Determine the [x, y] coordinate at the center of the cell enclosing the given text.  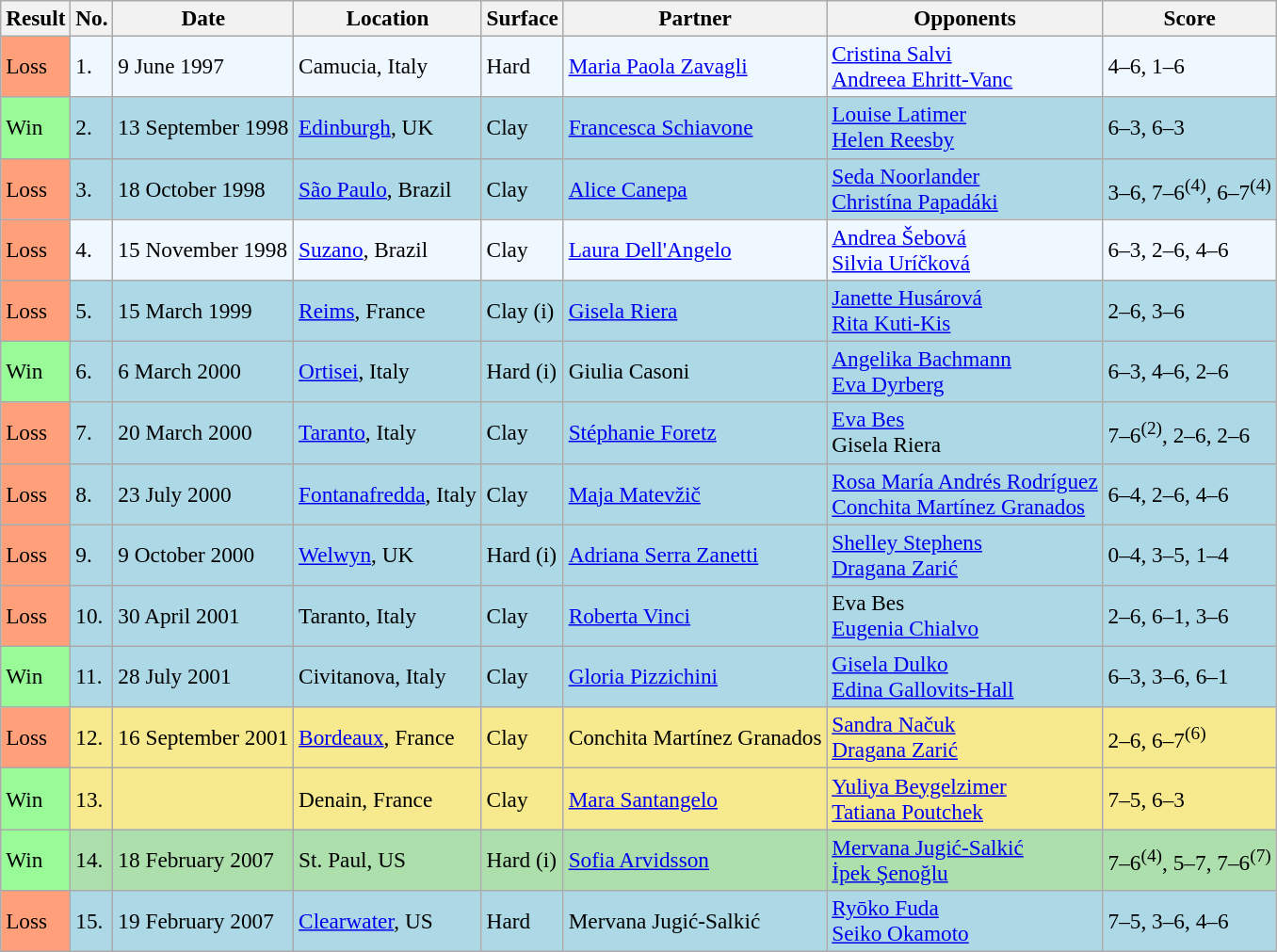
Location [388, 18]
10. [92, 616]
7–5, 3–6, 4–6 [1189, 921]
2–6, 6–1, 3–6 [1189, 616]
3–6, 7–6(4), 6–7(4) [1189, 188]
Bordeaux, France [388, 738]
Edinburgh, UK [388, 128]
6. [92, 371]
7–6(4), 5–7, 7–6(7) [1189, 859]
Alice Canepa [695, 188]
Rosa María Andrés Rodríguez Conchita Martínez Granados [964, 493]
11. [92, 676]
Ortisei, Italy [388, 371]
Ryōko Fuda Seiko Okamoto [964, 921]
5. [92, 311]
2–6, 6–7(6) [1189, 738]
Reims, France [388, 311]
23 July 2000 [203, 493]
7–5, 6–3 [1189, 799]
Camucia, Italy [388, 66]
9. [92, 554]
Mara Santangelo [695, 799]
Welwyn, UK [388, 554]
16 September 2001 [203, 738]
Seda Noorlander Christína Papadáki [964, 188]
6–4, 2–6, 4–6 [1189, 493]
30 April 2001 [203, 616]
Score [1189, 18]
4. [92, 249]
2. [92, 128]
6 March 2000 [203, 371]
4–6, 1–6 [1189, 66]
8. [92, 493]
20 March 2000 [203, 433]
15 November 1998 [203, 249]
Suzano, Brazil [388, 249]
3. [92, 188]
Shelley Stephens Dragana Zarić [964, 554]
Giulia Casoni [695, 371]
6–3, 3–6, 6–1 [1189, 676]
Result [36, 18]
Eva Bes Gisela Riera [964, 433]
Gloria Pizzichini [695, 676]
7–6(2), 2–6, 2–6 [1189, 433]
9 June 1997 [203, 66]
Maja Matevžič [695, 493]
Clearwater, US [388, 921]
6–3, 6–3 [1189, 128]
Fontanafredda, Italy [388, 493]
13 September 1998 [203, 128]
2–6, 3–6 [1189, 311]
Eva Bes Eugenia Chialvo [964, 616]
Sofia Arvidsson [695, 859]
Sandra Načuk Dragana Zarić [964, 738]
14. [92, 859]
No. [92, 18]
Surface [522, 18]
12. [92, 738]
Roberta Vinci [695, 616]
Yuliya Beygelzimer Tatiana Poutchek [964, 799]
28 July 2001 [203, 676]
Gisela Dulko Edina Gallovits-Hall [964, 676]
Laura Dell'Angelo [695, 249]
Civitanova, Italy [388, 676]
Denain, France [388, 799]
Andrea Šebová Silvia Uríčková [964, 249]
Angelika Bachmann Eva Dyrberg [964, 371]
18 February 2007 [203, 859]
Stéphanie Foretz [695, 433]
13. [92, 799]
Louise Latimer Helen Reesby [964, 128]
6–3, 4–6, 2–6 [1189, 371]
18 October 1998 [203, 188]
Clay (i) [522, 311]
Partner [695, 18]
São Paulo, Brazil [388, 188]
Mervana Jugić-Salkić İpek Şenoğlu [964, 859]
Mervana Jugić-Salkić [695, 921]
0–4, 3–5, 1–4 [1189, 554]
1. [92, 66]
Maria Paola Zavagli [695, 66]
15. [92, 921]
6–3, 2–6, 4–6 [1189, 249]
Adriana Serra Zanetti [695, 554]
Cristina Salvi Andreea Ehritt-Vanc [964, 66]
15 March 1999 [203, 311]
St. Paul, US [388, 859]
Conchita Martínez Granados [695, 738]
7. [92, 433]
Janette Husárová Rita Kuti-Kis [964, 311]
Opponents [964, 18]
19 February 2007 [203, 921]
Gisela Riera [695, 311]
Date [203, 18]
9 October 2000 [203, 554]
Francesca Schiavone [695, 128]
